Output the (x, y) coordinate of the center of the cell containing the given text.  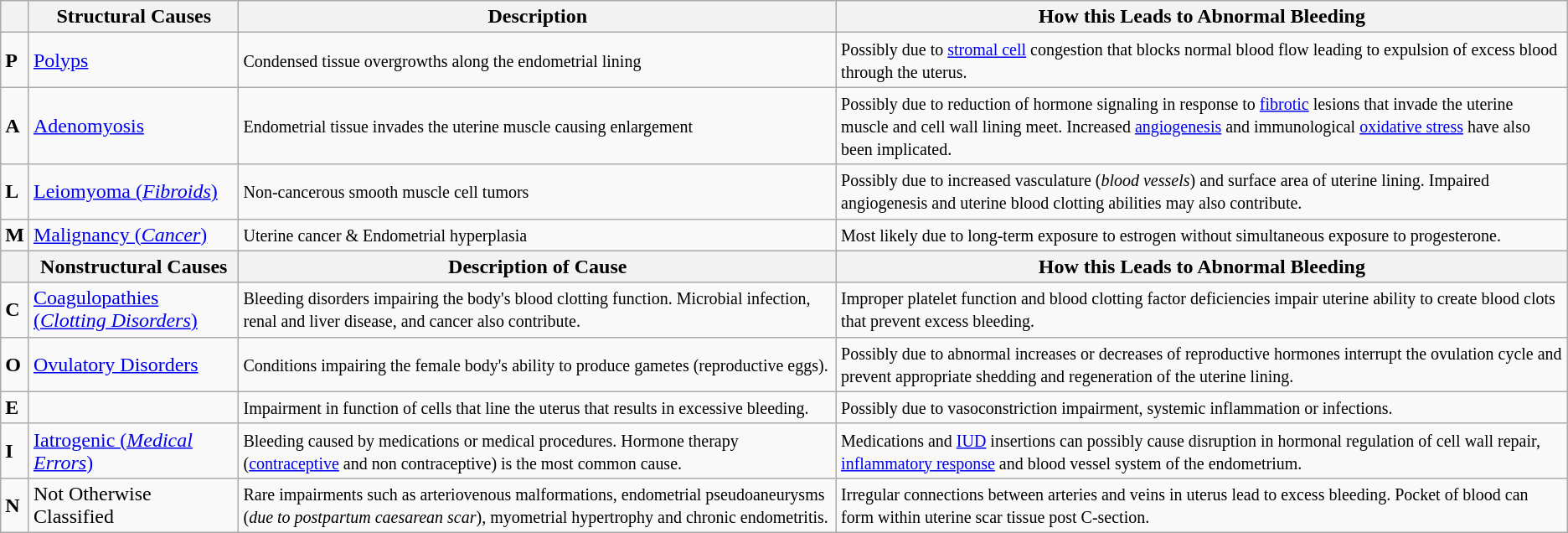
M (15, 235)
Malignancy (Cancer) (133, 235)
Ovulatory Disorders (133, 364)
Description of Cause (538, 266)
Condensed tissue overgrowths along the endometrial lining (538, 60)
N (15, 505)
Possibly due to vasoconstriction impairment, systemic inflammation or infections. (1203, 407)
Improper platelet function and blood clotting factor deficiencies impair uterine ability to create blood clots that prevent excess bleeding. (1203, 310)
A (15, 126)
Adenomyosis (133, 126)
E (15, 407)
Iatrogenic (Medical Errors) (133, 451)
Most likely due to long-term exposure to estrogen without simultaneous exposure to progesterone. (1203, 235)
I (15, 451)
Uterine cancer & Endometrial hyperplasia (538, 235)
Structural Causes (133, 17)
C (15, 310)
Conditions impairing the female body's ability to produce gametes (reproductive eggs). (538, 364)
Bleeding caused by medications or medical procedures. Hormone therapy (contraceptive and non contraceptive) is the most common cause. (538, 451)
Possibly due to stromal cell congestion that blocks normal blood flow leading to expulsion of excess blood through the uterus. (1203, 60)
Coagulopathies (Clotting Disorders) (133, 310)
Polyps (133, 60)
Non-cancerous smooth muscle cell tumors (538, 191)
O (15, 364)
L (15, 191)
Not Otherwise Classified (133, 505)
P (15, 60)
Bleeding disorders impairing the body's blood clotting function. Microbial infection, renal and liver disease, and cancer also contribute. (538, 310)
Impairment in function of cells that line the uterus that results in excessive bleeding. (538, 407)
Nonstructural Causes (133, 266)
Description (538, 17)
Endometrial tissue invades the uterine muscle causing enlargement (538, 126)
Leiomyoma (Fibroids) (133, 191)
